Detect which cell encompasses the target text, then output its [x, y] center coordinate. 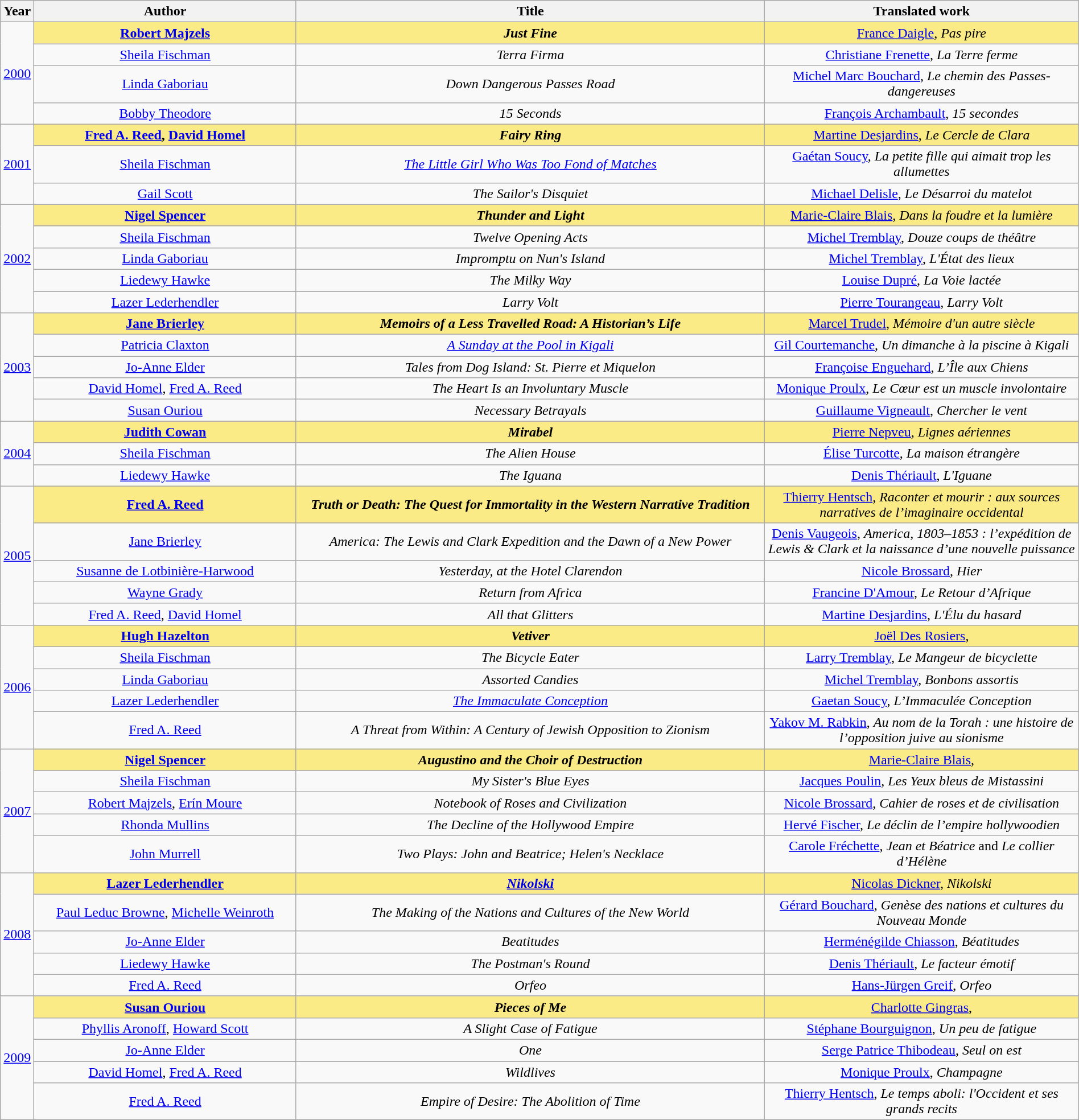
Michel Tremblay, L'État des lieux [922, 258]
Nicole Brossard, Hier [922, 571]
Larry Volt [530, 302]
Christiane Frenette, La Terre ferme [922, 55]
Title [530, 11]
Phyllis Aronoff, Howard Scott [165, 1028]
Down Dangerous Passes Road [530, 84]
Just Fine [530, 33]
2009 [17, 1057]
Thunder and Light [530, 215]
Marie-Claire Blais, Dans la foudre et la lumière [922, 215]
A Slight Case of Fatigue [530, 1028]
Monique Proulx, Champagne [922, 1072]
Year [17, 11]
Francine D'Amour, Le Retour d’Afrique [922, 592]
Marcel Trudel, Mémoire d'un autre siècle [922, 324]
2003 [17, 367]
Nicolas Dickner, Nikolski [922, 883]
The Sailor's Disquiet [530, 193]
Bobby Theodore [165, 113]
Michel Tremblay, Douze coups de théâtre [922, 237]
Truth or Death: The Quest for Immortality in the Western Narrative Tradition [530, 504]
Nicole Brossard, Cahier de roses et de civilisation [922, 803]
Gaetan Soucy, L’Immaculée Conception [922, 701]
Hervé Fischer, Le déclin de l’empire hollywoodien [922, 825]
Fairy Ring [530, 135]
Assorted Candies [530, 679]
John Murrell [165, 854]
Notebook of Roses and Civilization [530, 803]
One [530, 1050]
Denis Thériault, L'Iguane [922, 475]
Stéphane Bourguignon, Un peu de fatigue [922, 1028]
Pierre Tourangeau, Larry Volt [922, 302]
The Little Girl Who Was Too Fond of Matches [530, 164]
15 Seconds [530, 113]
Translated work [922, 11]
Charlotte Gingras, [922, 1007]
Martine Desjardins, L'Élu du hasard [922, 614]
The Milky Way [530, 280]
Augustino and the Choir of Destruction [530, 760]
A Threat from Within: A Century of Jewish Opposition to Zionism [530, 731]
Vetiver [530, 636]
Herménégilde Chiasson, Béatitudes [922, 942]
Susanne de Lotbinière-Harwood [165, 571]
Gaétan Soucy, La petite fille qui aimait trop les allumettes [922, 164]
The Postman's Round [530, 963]
Michael Delisle, Le Désarroi du matelot [922, 193]
Twelve Opening Acts [530, 237]
Orfeo [530, 985]
Yakov M. Rabkin, Au nom de la Torah : une histoire de l’opposition juive au sionisme [922, 731]
Jacques Poulin, Les Yeux bleus de Mistassini [922, 781]
The Bicycle Eater [530, 657]
The Making of the Nations and Cultures of the New World [530, 913]
Thierry Hentsch, Le temps aboli: l'Occident et ses grands recits [922, 1102]
2006 [17, 686]
Thierry Hentsch, Raconter et mourir : aux sources narratives de l’imaginaire occidental [922, 504]
2007 [17, 810]
Carole Fréchette, Jean et Béatrice and Le collier d’Hélène [922, 854]
Michel Tremblay, Bonbons assortis [922, 679]
Author [165, 11]
The Decline of the Hollywood Empire [530, 825]
2005 [17, 555]
Hugh Hazelton [165, 636]
The Heart Is an Involuntary Muscle [530, 389]
2004 [17, 454]
The Iguana [530, 475]
Guillaume Vigneault, Chercher le vent [922, 410]
Rhonda Mullins [165, 825]
François Archambault, 15 secondes [922, 113]
Terra Firma [530, 55]
Pieces of Me [530, 1007]
Françoise Enguehard, L’Île aux Chiens [922, 367]
Wayne Grady [165, 592]
Tales from Dog Island: St. Pierre et Miquelon [530, 367]
Beatitudes [530, 942]
2001 [17, 164]
Denis Vaugeois, America, 1803–1853 : l’expédition de Lewis & Clark et la naissance d’une nouvelle puissance [922, 542]
Two Plays: John and Beatrice; Helen's Necklace [530, 854]
Louise Dupré, La Voie lactée [922, 280]
The Alien House [530, 454]
Nikolski [530, 883]
Mirabel [530, 432]
Patricia Claxton [165, 345]
Yesterday, at the Hotel Clarendon [530, 571]
America: The Lewis and Clark Expedition and the Dawn of a New Power [530, 542]
Denis Thériault, Le facteur émotif [922, 963]
Gil Courtemanche, Un dimanche à la piscine à Kigali [922, 345]
The Immaculate Conception [530, 701]
Impromptu on Nun's Island [530, 258]
Robert Majzels [165, 33]
2000 [17, 73]
All that Glitters [530, 614]
Joël Des Rosiers, [922, 636]
Monique Proulx, Le Cœur est un muscle involontaire [922, 389]
A Sunday at the Pool in Kigali [530, 345]
Gérard Bouchard, Genèse des nations et cultures du Nouveau Monde [922, 913]
Élise Turcotte, La maison étrangère [922, 454]
2008 [17, 934]
Hans-Jürgen Greif, Orfeo [922, 985]
My Sister's Blue Eyes [530, 781]
Gail Scott [165, 193]
Larry Tremblay, Le Mangeur de bicyclette [922, 657]
Wildlives [530, 1072]
Judith Cowan [165, 432]
Paul Leduc Browne, Michelle Weinroth [165, 913]
Serge Patrice Thibodeau, Seul on est [922, 1050]
Martine Desjardins, Le Cercle de Clara [922, 135]
Necessary Betrayals [530, 410]
Return from Africa [530, 592]
Michel Marc Bouchard, Le chemin des Passes-dangereuses [922, 84]
Marie-Claire Blais, [922, 760]
Empire of Desire: The Abolition of Time [530, 1102]
2002 [17, 258]
France Daigle, Pas pire [922, 33]
Robert Majzels, Erín Moure [165, 803]
Pierre Nepveu, Lignes aériennes [922, 432]
Memoirs of a Less Travelled Road: A Historian’s Life [530, 324]
